Capture the cell that displays the provided text and extract its (X, Y) central coordinate. 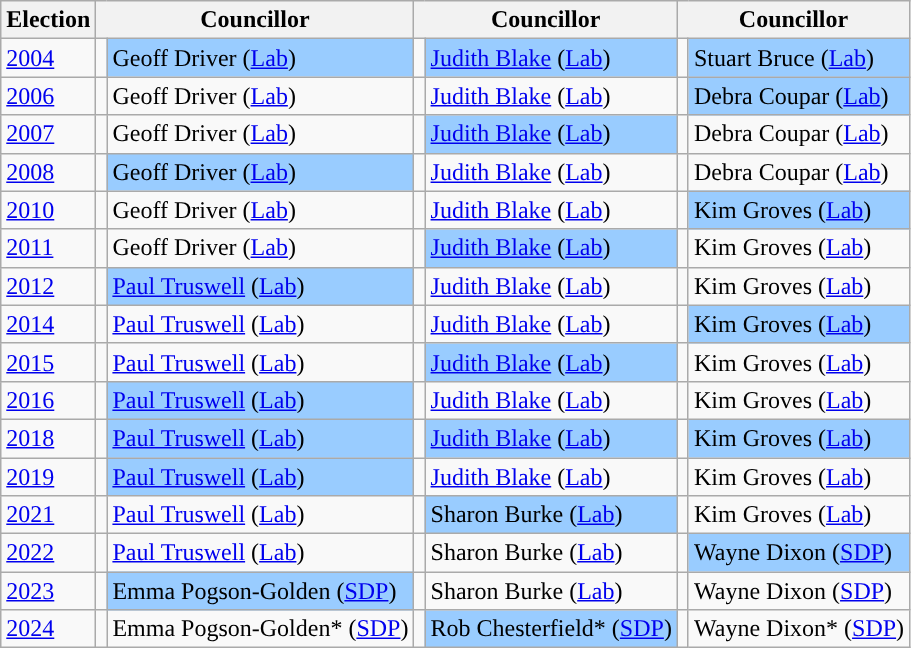
2015 (48, 362)
2024 (48, 629)
2011 (48, 248)
2021 (48, 515)
2006 (48, 96)
Election (48, 20)
Stuart Bruce (Lab) (798, 58)
2019 (48, 477)
2007 (48, 134)
2023 (48, 591)
Emma Pogson-Golden* (SDP) (260, 629)
Emma Pogson-Golden (SDP) (260, 591)
2004 (48, 58)
2008 (48, 172)
2012 (48, 286)
2014 (48, 324)
2016 (48, 400)
2022 (48, 553)
2010 (48, 210)
2018 (48, 438)
Rob Chesterfield* (SDP) (551, 629)
Wayne Dixon* (SDP) (798, 629)
